Return the (X, Y) coordinate for the center point of the cell that contains the specified text.  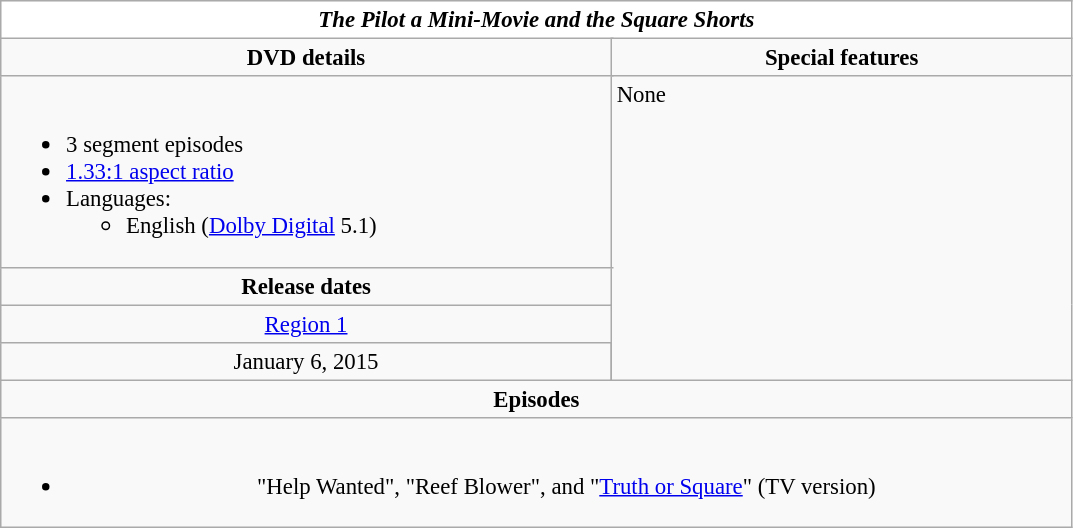
Special features (842, 58)
Release dates (306, 286)
3 segment episodes1.33:1 aspect ratioLanguages:English (Dolby Digital 5.1) (306, 172)
Episodes (536, 399)
The Pilot a Mini-Movie and the Square Shorts (536, 20)
None (842, 228)
DVD details (306, 58)
Region 1 (306, 324)
January 6, 2015 (306, 361)
"Help Wanted", "Reef Blower", and "Truth or Square" (TV version) (536, 473)
